Capture the cell that displays the provided text and extract its [X, Y] central coordinate. 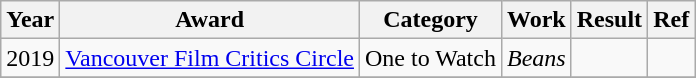
Work [536, 20]
Beans [536, 58]
Year [30, 20]
Category [430, 20]
Result [609, 20]
Vancouver Film Critics Circle [210, 58]
One to Watch [430, 58]
2019 [30, 58]
Award [210, 20]
Ref [672, 20]
